Return [x, y] of the center of cell containing provided text 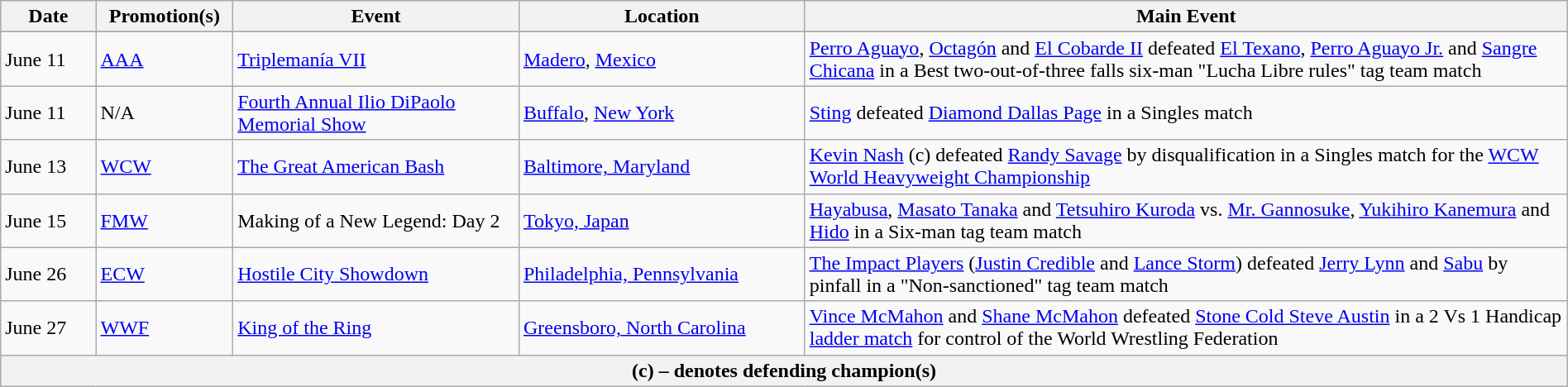
Tokyo, Japan [662, 220]
WCW [165, 167]
Greensboro, North Carolina [662, 327]
FMW [165, 220]
Hayabusa, Masato Tanaka and Tetsuhiro Kuroda vs. Mr. Gannosuke, Yukihiro Kanemura and Hido in a Six-man tag team match [1186, 220]
Main Event [1186, 17]
King of the Ring [376, 327]
Philadelphia, Pennsylvania [662, 275]
Kevin Nash (c) defeated Randy Savage by disqualification in a Singles match for the WCW World Heavyweight Championship [1186, 167]
Making of a New Legend: Day 2 [376, 220]
June 26 [48, 275]
Location [662, 17]
Madero, Mexico [662, 60]
Vince McMahon and Shane McMahon defeated Stone Cold Steve Austin in a 2 Vs 1 Handicap ladder match for control of the World Wrestling Federation [1186, 327]
The Great American Bash [376, 167]
Buffalo, New York [662, 112]
WWF [165, 327]
AAA [165, 60]
June 27 [48, 327]
Event [376, 17]
N/A [165, 112]
June 13 [48, 167]
(c) – denotes defending champion(s) [784, 370]
Sting defeated Diamond Dallas Page in a Singles match [1186, 112]
Hostile City Showdown [376, 275]
The Impact Players (Justin Credible and Lance Storm) defeated Jerry Lynn and Sabu by pinfall in a "Non-sanctioned" tag team match [1186, 275]
Triplemanía VII [376, 60]
Promotion(s) [165, 17]
June 15 [48, 220]
Baltimore, Maryland [662, 167]
Date [48, 17]
Fourth Annual Ilio DiPaolo Memorial Show [376, 112]
ECW [165, 275]
